Scan for the cell matching the given text and deliver its [X, Y] coordinate at center. 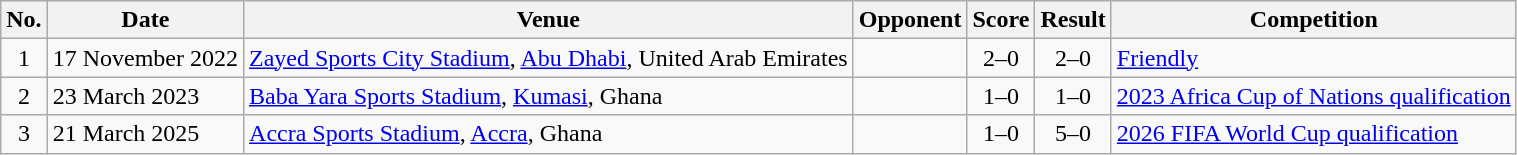
Date [145, 20]
Zayed Sports City Stadium, Abu Dhabi, United Arab Emirates [549, 58]
Competition [1314, 20]
Opponent [910, 20]
23 March 2023 [145, 96]
17 November 2022 [145, 58]
21 March 2025 [145, 134]
2026 FIFA World Cup qualification [1314, 134]
Score [1001, 20]
Baba Yara Sports Stadium, Kumasi, Ghana [549, 96]
1 [24, 58]
5–0 [1073, 134]
Friendly [1314, 58]
Result [1073, 20]
No. [24, 20]
2 [24, 96]
Accra Sports Stadium, Accra, Ghana [549, 134]
3 [24, 134]
Venue [549, 20]
2023 Africa Cup of Nations qualification [1314, 96]
